Return (X, Y) of the center of cell containing provided text 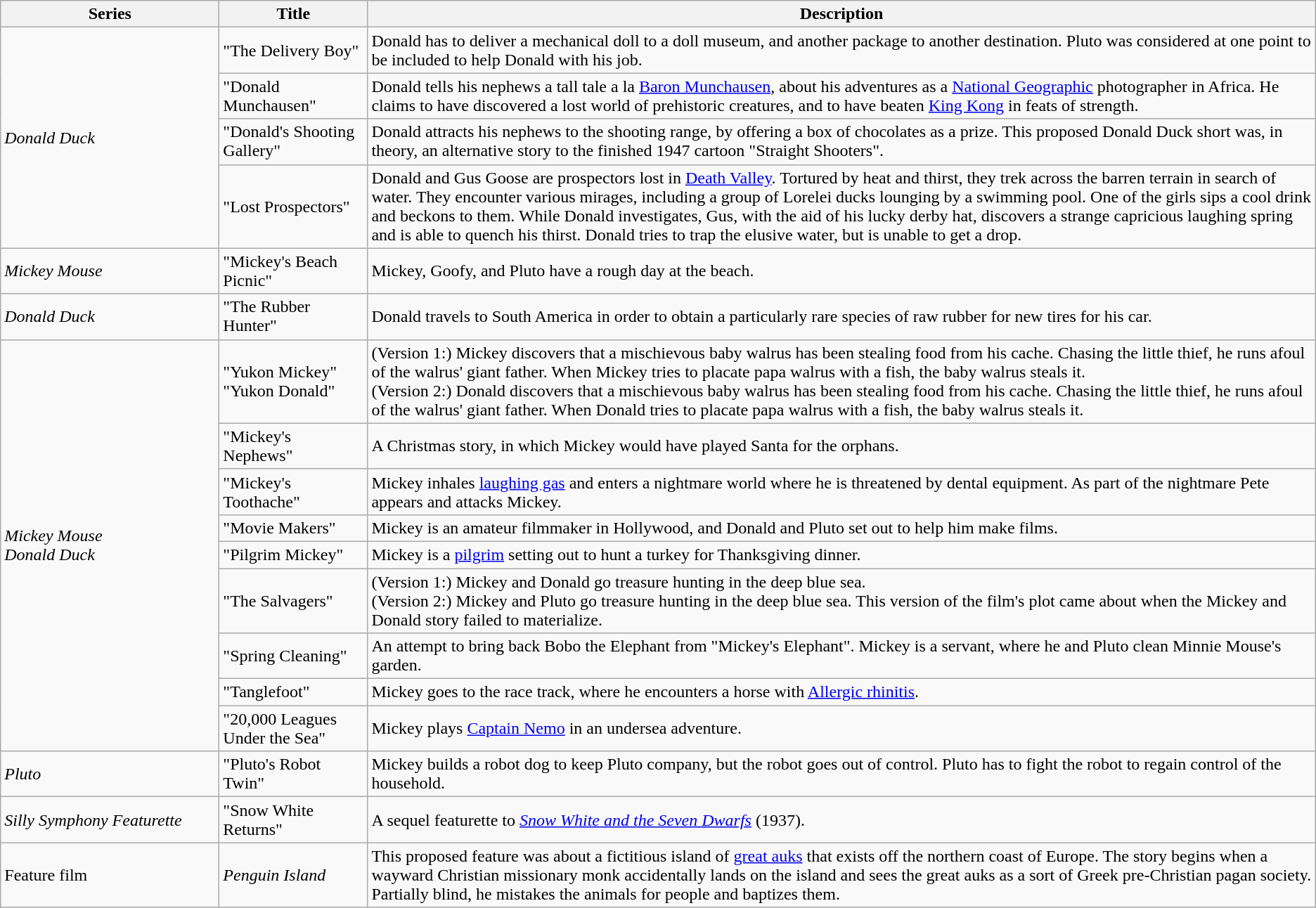
Mickey goes to the race track, where he encounters a horse with Allergic rhinitis. (841, 692)
Description (841, 14)
Mickey Mouse Donald Duck (110, 545)
Mickey plays Captain Nemo in an undersea adventure. (841, 728)
"Donald's Shooting Gallery" (294, 142)
"Tanglefoot" (294, 692)
"The Delivery Boy" (294, 51)
Pluto (110, 774)
A Christmas story, in which Mickey would have played Santa for the orphans. (841, 446)
A sequel featurette to Snow White and the Seven Dwarfs (1937). (841, 819)
"The Salvagers" (294, 600)
"Snow White Returns" (294, 819)
"Mickey's Toothache" (294, 492)
"The Rubber Hunter" (294, 316)
Series (110, 14)
Mickey builds a robot dog to keep Pluto company, but the robot goes out of control. Pluto has to fight the robot to regain control of the household. (841, 774)
Silly Symphony Featurette (110, 819)
Penguin Island (294, 875)
Title (294, 14)
Donald travels to South America in order to obtain a particularly rare species of raw rubber for new tires for his car. (841, 316)
"Spring Cleaning" (294, 656)
"Movie Makers" (294, 528)
"Mickey's Beach Picnic" (294, 271)
Mickey Mouse (110, 271)
"Mickey's Nephews" (294, 446)
Mickey is a pilgrim setting out to hunt a turkey for Thanksgiving dinner. (841, 554)
"Donald Munchausen" (294, 96)
"20,000 Leagues Under the Sea" (294, 728)
Mickey is an amateur filmmaker in Hollywood, and Donald and Pluto set out to help him make films. (841, 528)
Feature film (110, 875)
An attempt to bring back Bobo the Elephant from "Mickey's Elephant". Mickey is a servant, where he and Pluto clean Minnie Mouse's garden. (841, 656)
"Yukon Mickey" "Yukon Donald" (294, 381)
"Pluto's Robot Twin" (294, 774)
"Pilgrim Mickey" (294, 554)
"Lost Prospectors" (294, 207)
Mickey, Goofy, and Pluto have a rough day at the beach. (841, 271)
